Scan for the cell matching the given text and deliver its (X, Y) coordinate at center. 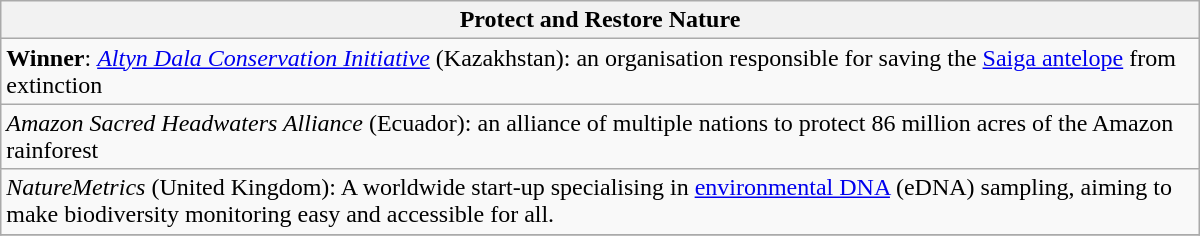
Winner: Altyn Dala Conservation Initiative (Kazakhstan): an organisation responsible for saving the Saiga antelope from extinction (600, 72)
Amazon Sacred Headwaters Alliance (Ecuador): an alliance of multiple nations to protect 86 million acres of the Amazon rainforest (600, 136)
Protect and Restore Nature (600, 20)
